Scan for the cell matching the given text and deliver its (X, Y) coordinate at center. 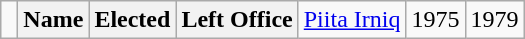
Left Office (237, 20)
Name (54, 20)
1975 (436, 20)
Elected (132, 20)
Piita Irniq (352, 20)
1979 (494, 20)
